Return the (X, Y) coordinate for the center point of the cell that contains the specified text.  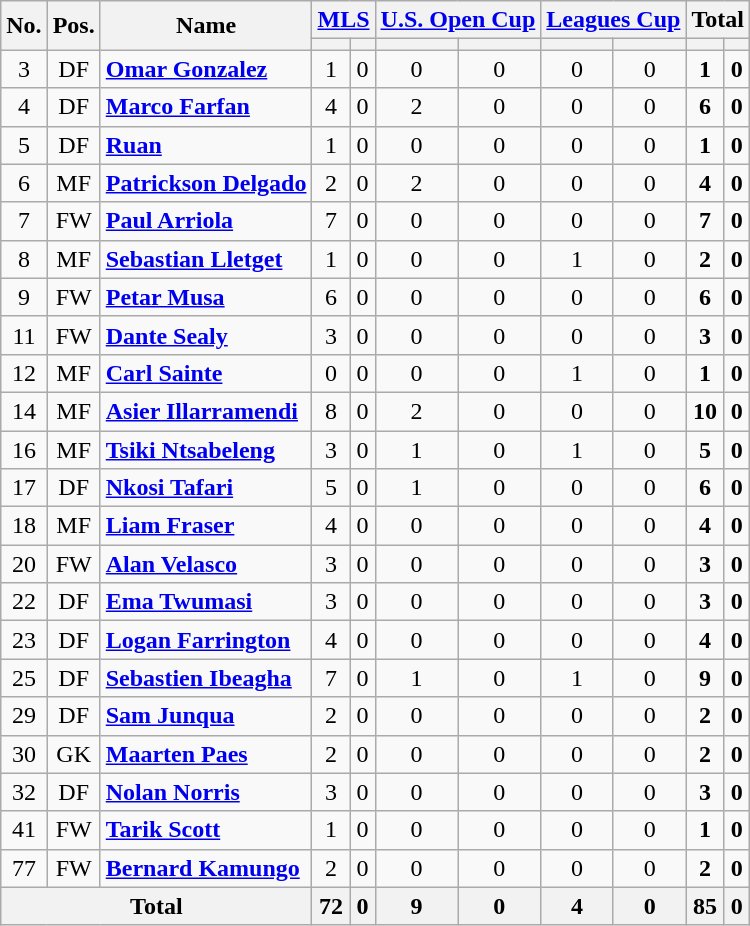
12 (24, 373)
Tarik Scott (206, 830)
85 (705, 906)
14 (24, 411)
GK (74, 754)
Asier Illarramendi (206, 411)
Bernard Kamungo (206, 868)
Carl Sainte (206, 373)
11 (24, 335)
23 (24, 640)
Liam Fraser (206, 526)
16 (24, 449)
Nkosi Tafari (206, 488)
30 (24, 754)
25 (24, 678)
29 (24, 716)
10 (705, 411)
Tsiki Ntsabeleng (206, 449)
17 (24, 488)
U.S. Open Cup (458, 20)
Pos. (74, 26)
20 (24, 564)
Patrickson Delgado (206, 183)
MLS (344, 20)
Ruan (206, 145)
77 (24, 868)
Maarten Paes (206, 754)
Name (206, 26)
Leagues Cup (614, 20)
Alan Velasco (206, 564)
32 (24, 792)
Petar Musa (206, 297)
No. (24, 26)
18 (24, 526)
Logan Farrington (206, 640)
Ema Twumasi (206, 602)
Paul Arriola (206, 221)
72 (331, 906)
Sebastian Lletget (206, 259)
Marco Farfan (206, 107)
Omar Gonzalez (206, 69)
Dante Sealy (206, 335)
Nolan Norris (206, 792)
41 (24, 830)
22 (24, 602)
Sebastien Ibeagha (206, 678)
Sam Junqua (206, 716)
